Provide the [x, y] coordinate of the cell's center where the given text is located.  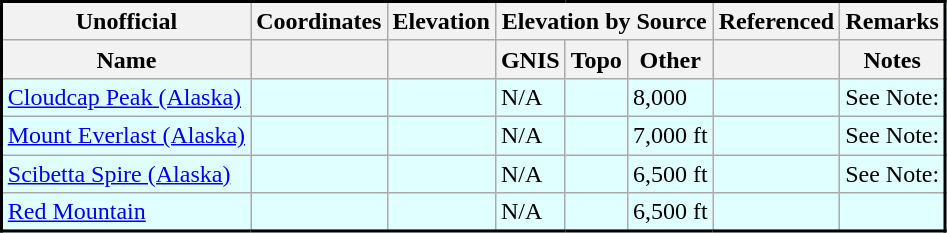
Notes [893, 59]
Coordinates [319, 22]
7,000 ft [670, 135]
GNIS [530, 59]
Mount Everlast (Alaska) [126, 135]
Referenced [776, 22]
Name [126, 59]
Cloudcap Peak (Alaska) [126, 97]
Remarks [893, 22]
Elevation [441, 22]
Red Mountain [126, 212]
Topo [596, 59]
Scibetta Spire (Alaska) [126, 173]
Elevation by Source [604, 22]
8,000 [670, 97]
Unofficial [126, 22]
Other [670, 59]
